From the cell containing the given text, extract its center point as [x, y] coordinate. 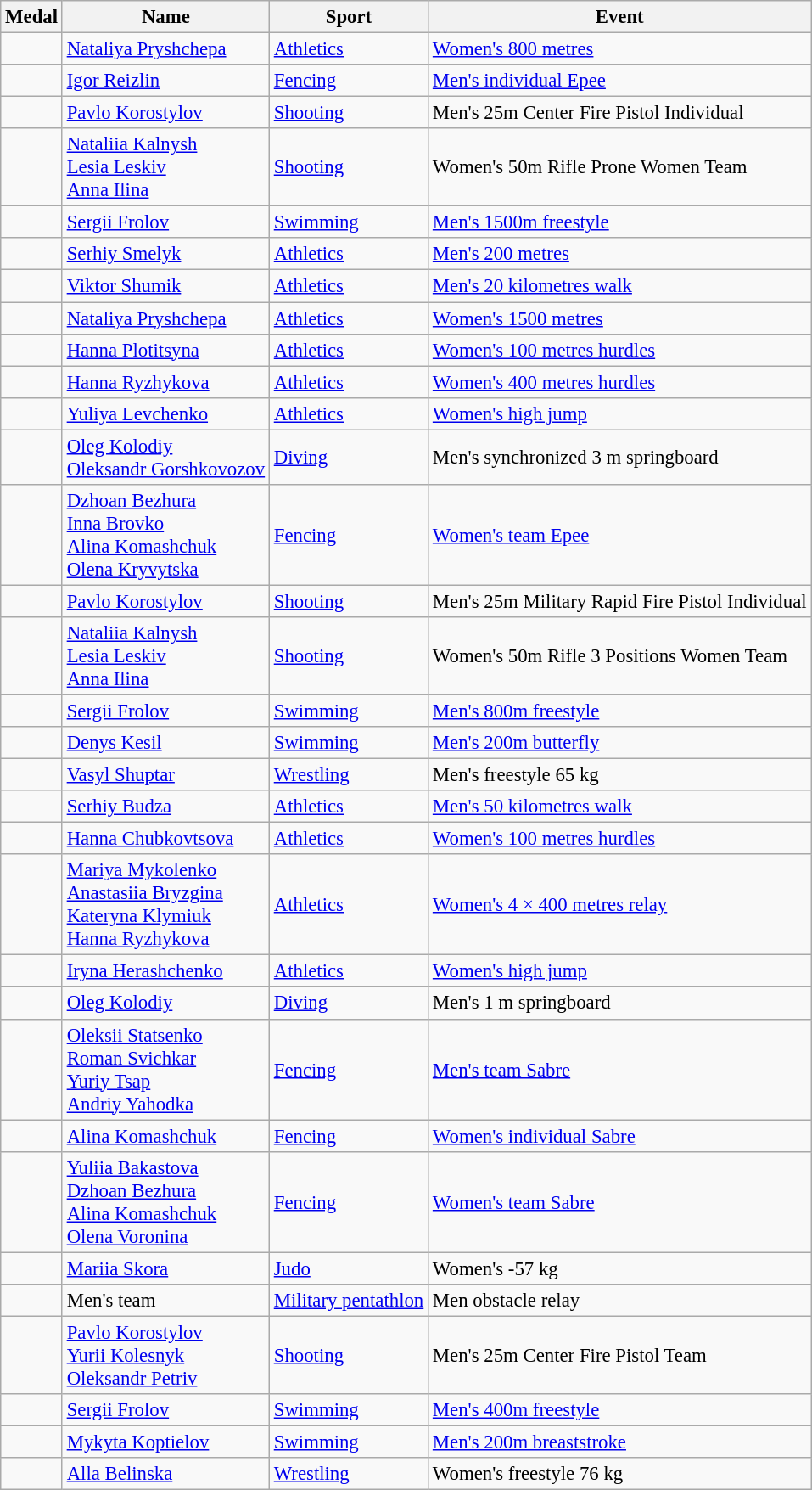
Dzhoan BezhuraInna BrovkoAlina KomashchukOlena Kryvytska [165, 535]
Hanna Ryzhykova [165, 382]
Women's -57 kg [619, 1268]
Men's 200m breaststroke [619, 1442]
Women's freestyle 76 kg [619, 1474]
Hanna Chubkovtsova [165, 839]
Women's 4 × 400 metres relay [619, 905]
Women's 800 metres [619, 49]
Hanna Plotitsyna [165, 350]
Men's 200m butterfly [619, 743]
Oleg Kolodiy [165, 1004]
Men's 800m freestyle [619, 711]
Men's team Sabre [619, 1070]
Mykyta Koptielov [165, 1442]
Men's 1 m springboard [619, 1004]
Event [619, 17]
Women's individual Sabre [619, 1136]
Medal [32, 17]
Men's 50 kilometres walk [619, 807]
Women's 50m Rifle Prone Women Team [619, 167]
Oleksii StatsenkoRoman SvichkarYuriy TsapAndriy Yahodka [165, 1070]
Denys Kesil [165, 743]
Men's freestyle 65 kg [619, 775]
Judo [348, 1268]
Women's 50m Rifle 3 Positions Women Team [619, 656]
Men's 25m Center Fire Pistol Individual [619, 113]
Name [165, 17]
Pavlo KorostylovYurii KolesnykOleksandr Petriv [165, 1355]
Yuliia BakastovaDzhoan BezhuraAlina KomashchukOlena Voronina [165, 1202]
Military pentathlon [348, 1301]
Men's team [165, 1301]
Men's individual Epee [619, 81]
Alla Belinska [165, 1474]
Women's 400 metres hurdles [619, 382]
Viktor Shumik [165, 286]
Iryna Herashchenko [165, 971]
Men's 200 metres [619, 254]
Oleg KolodiyOleksandr Gorshkovozov [165, 457]
Serhiy Budza [165, 807]
Men's synchronized 3 m springboard [619, 457]
Alina Komashchuk [165, 1136]
Women's team Epee [619, 535]
Men obstacle relay [619, 1301]
Serhiy Smelyk [165, 254]
Men's 25m Center Fire Pistol Team [619, 1355]
Men's 25m Military Rapid Fire Pistol Individual [619, 601]
Men's 400m freestyle [619, 1410]
Mariya MykolenkoAnastasiia BryzginaKateryna KlymiukHanna Ryzhykova [165, 905]
Women's 1500 metres [619, 318]
Women's team Sabre [619, 1202]
Men's 1500m freestyle [619, 222]
Men's 20 kilometres walk [619, 286]
Igor Reizlin [165, 81]
Mariia Skora [165, 1268]
Vasyl Shuptar [165, 775]
Yuliya Levchenko [165, 413]
Sport [348, 17]
